Identify which cell holds the provided text, then report its [X, Y] central coordinate. 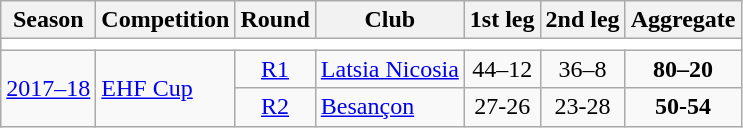
50-54 [683, 107]
1st leg [502, 20]
27-26 [502, 107]
Latsia Nicosia [390, 69]
EHF Cup [166, 88]
Club [390, 20]
Season [48, 20]
Competition [166, 20]
23-28 [582, 107]
Besançon [390, 107]
36–8 [582, 69]
2017–18 [48, 88]
R2 [275, 107]
44–12 [502, 69]
80–20 [683, 69]
Round [275, 20]
Aggregate [683, 20]
R1 [275, 69]
2nd leg [582, 20]
